Provide the (X, Y) coordinate of the cell's center where the given text is located.  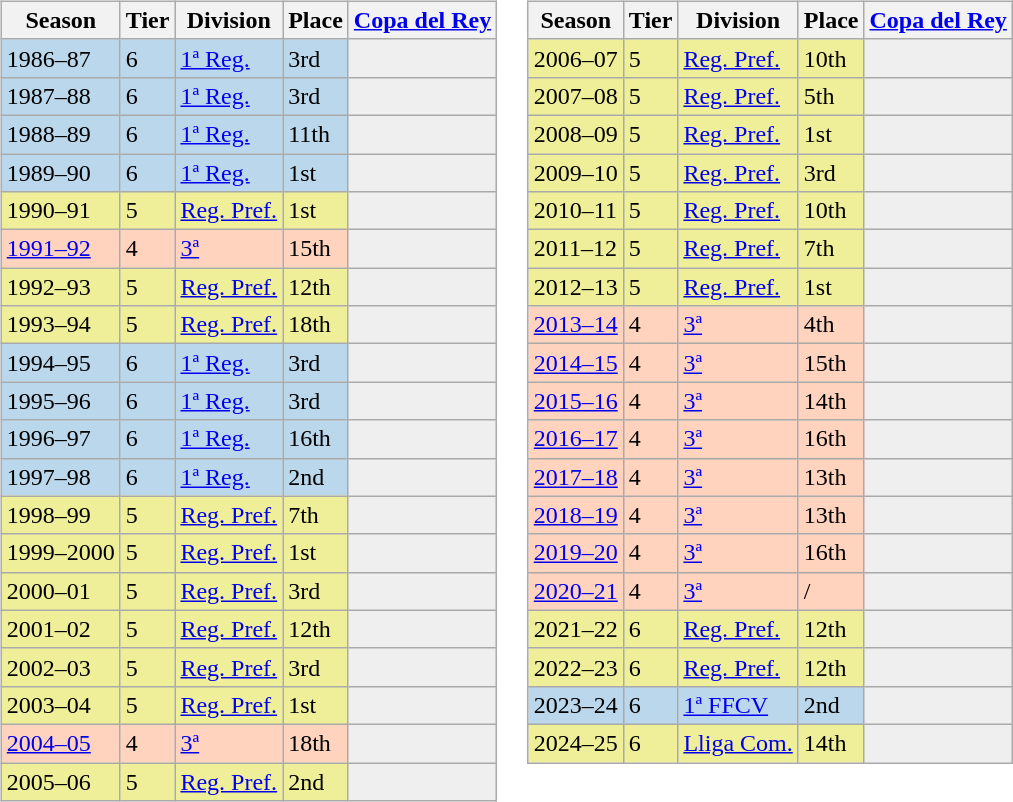
2006–07 (576, 58)
2010–11 (576, 211)
1ª FFCV (738, 705)
Lliga Com. (738, 743)
2021–22 (576, 629)
1989–90 (60, 173)
2012–13 (576, 287)
2017–18 (576, 477)
2011–12 (576, 249)
1994–95 (60, 363)
2016–17 (576, 439)
2004–05 (60, 743)
2007–08 (576, 96)
2015–16 (576, 401)
1998–99 (60, 515)
2003–04 (60, 705)
1990–91 (60, 211)
4th (831, 325)
2009–10 (576, 173)
/ (831, 591)
1995–96 (60, 401)
2008–09 (576, 134)
2020–21 (576, 591)
2014–15 (576, 363)
2013–14 (576, 325)
1991–92 (60, 249)
2019–20 (576, 553)
2023–24 (576, 705)
2001–02 (60, 629)
11th (316, 134)
2002–03 (60, 667)
1993–94 (60, 325)
1996–97 (60, 439)
1987–88 (60, 96)
1999–2000 (60, 553)
5th (831, 96)
1992–93 (60, 287)
1997–98 (60, 477)
2022–23 (576, 667)
1988–89 (60, 134)
2000–01 (60, 591)
2005–06 (60, 781)
1986–87 (60, 58)
2018–19 (576, 515)
2024–25 (576, 743)
